Capture the cell that displays the provided text and extract its [X, Y] central coordinate. 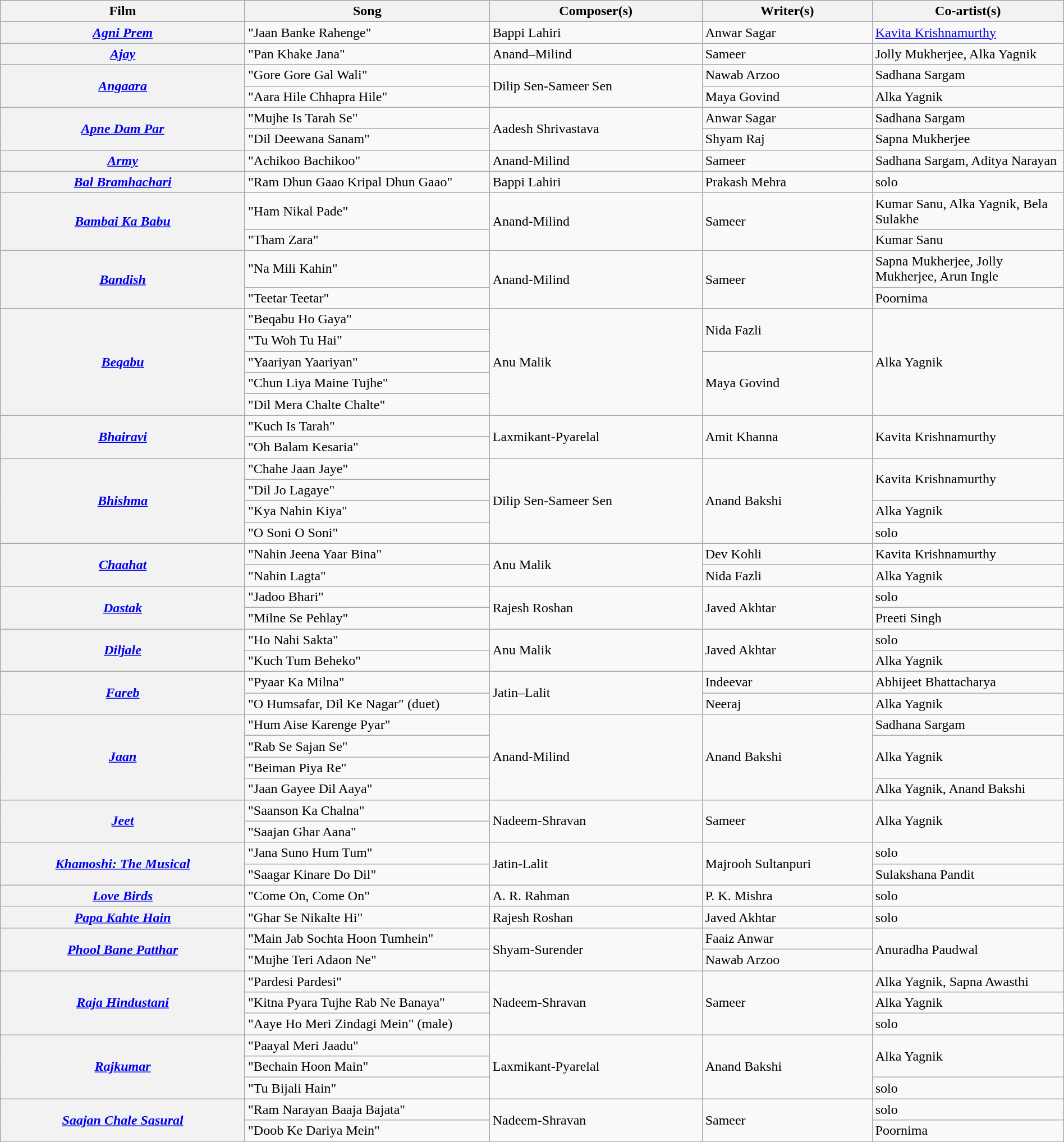
"Saagar Kinare Do Dil" [367, 874]
"Jaan Banke Rahenge" [367, 33]
Neeraj [787, 704]
Shyam Raj [787, 139]
"Paayal Meri Jaadu" [367, 1045]
"Yaariyan Yaariyan" [367, 362]
"Main Jab Sochta Hoon Tumhein" [367, 938]
Bhishma [123, 501]
Abhijeet Bhattacharya [967, 682]
"Dil Mera Chalte Chalte" [367, 405]
"Ram Narayan Baaja Bajata" [367, 1109]
Rajkumar [123, 1067]
Writer(s) [787, 11]
"Ham Nikal Pade" [367, 211]
Phool Bane Patthar [123, 949]
Indeevar [787, 682]
Sapna Mukherjee [967, 139]
Anand–Milind [596, 54]
"Hum Aise Karenge Pyar" [367, 725]
"Kitna Pyara Tujhe Rab Ne Banaya" [367, 1003]
Alka Yagnik, Sapna Awasthi [967, 982]
Bandish [123, 279]
Anuradha Paudwal [967, 949]
"Bechain Hoon Main" [367, 1067]
Co-artist(s) [967, 11]
"Teetar Teetar" [367, 298]
Dev Kohli [787, 554]
"Nahin Jeena Yaar Bina" [367, 554]
"Tu Bijali Hain" [367, 1088]
Alka Yagnik, Anand Bakshi [967, 789]
Love Birds [123, 896]
Saajan Chale Sasural [123, 1120]
"Oh Balam Kesaria" [367, 447]
Song [367, 11]
Fareb [123, 693]
Jolly Mukherjee, Alka Yagnik [967, 54]
"Ghar Se Nikalte Hi" [367, 917]
Ajay [123, 54]
"Beiman Piya Re" [367, 768]
Jaan [123, 757]
Jatin-Lalit [596, 864]
"Na Mili Kahin" [367, 268]
"Aara Hile Chhapra Hile" [367, 97]
Army [123, 160]
Faaiz Anwar [787, 938]
"Jaan Gayee Dil Aaya" [367, 789]
Khamoshi: The Musical [123, 864]
Jeet [123, 821]
"Tu Woh Tu Hai" [367, 341]
Kumar Sanu, Alka Yagnik, Bela Sulakhe [967, 211]
"Doob Ke Dariya Mein" [367, 1131]
Angaara [123, 86]
"Nahin Lagta" [367, 575]
Amit Khanna [787, 437]
"Come On, Come On" [367, 896]
"Pardesi Pardesi" [367, 982]
Diljale [123, 650]
Shyam-Surender [596, 949]
"Dil Jo Lagaye" [367, 490]
"Milne Se Pehlay" [367, 618]
Composer(s) [596, 11]
Jatin–Lalit [596, 693]
"Aaye Ho Meri Zindagi Mein" (male) [367, 1024]
Kumar Sanu [967, 240]
Sadhana Sargam, Aditya Narayan [967, 160]
"Chahe Jaan Jaye" [367, 469]
Apne Dam Par [123, 129]
"Kuch Is Tarah" [367, 426]
"Pan Khake Jana" [367, 54]
Raja Hindustani [123, 1003]
"Saanson Ka Chalna" [367, 810]
"Rab Se Sajan Se" [367, 746]
"Kuch Tum Beheko" [367, 661]
"Dil Deewana Sanam" [367, 139]
Agni Prem [123, 33]
P. K. Mishra [787, 896]
"Gore Gore Gal Wali" [367, 75]
Chaahat [123, 565]
"Jadoo Bhari" [367, 597]
"Achikoo Bachikoo" [367, 160]
"Jana Suno Hum Tum" [367, 853]
"Pyaar Ka Milna" [367, 682]
"Ram Dhun Gaao Kripal Dhun Gaao" [367, 182]
"Mujhe Teri Adaon Ne" [367, 960]
Dastak [123, 607]
Sapna Mukherjee, Jolly Mukherjee, Arun Ingle [967, 268]
Bambai Ka Babu [123, 221]
"Chun Liya Maine Tujhe" [367, 383]
Majrooh Sultanpuri [787, 864]
Bal Bramhachari [123, 182]
Bhairavi [123, 437]
"Kya Nahin Kiya" [367, 511]
"O Soni O Soni" [367, 533]
"Ho Nahi Sakta" [367, 639]
Sulakshana Pandit [967, 874]
Prakash Mehra [787, 182]
"Beqabu Ho Gaya" [367, 319]
"O Humsafar, Dil Ke Nagar" (duet) [367, 704]
Papa Kahte Hain [123, 917]
Aadesh Shrivastava [596, 129]
"Tham Zara" [367, 240]
Preeti Singh [967, 618]
A. R. Rahman [596, 896]
"Mujhe Is Tarah Se" [367, 118]
Beqabu [123, 362]
"Saajan Ghar Aana" [367, 832]
Film [123, 11]
